Return (X, Y) of the center of cell containing provided text 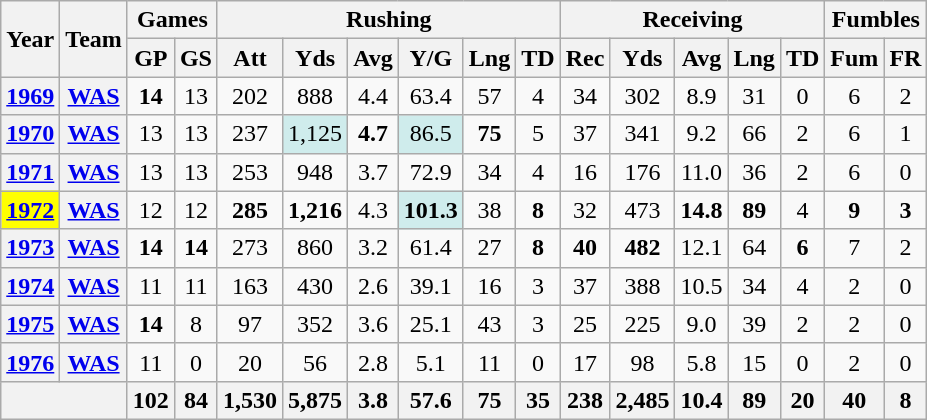
Rec (585, 58)
3.8 (374, 400)
Att (250, 58)
57.6 (430, 400)
2,485 (642, 400)
Receiving (692, 20)
225 (642, 324)
1974 (30, 286)
163 (250, 286)
86.5 (430, 134)
202 (250, 96)
10.5 (702, 286)
176 (642, 172)
Year (30, 39)
9 (854, 210)
1969 (30, 96)
Y/G (430, 58)
253 (250, 172)
2.8 (374, 362)
2.6 (374, 286)
25 (585, 324)
1971 (30, 172)
473 (642, 210)
Fumbles (876, 20)
1975 (30, 324)
352 (316, 324)
32 (585, 210)
4.3 (374, 210)
5.8 (702, 362)
FR (906, 58)
101.3 (430, 210)
97 (250, 324)
GS (196, 58)
7 (854, 248)
39 (754, 324)
238 (585, 400)
64 (754, 248)
61.4 (430, 248)
888 (316, 96)
25.1 (430, 324)
8.9 (702, 96)
341 (642, 134)
Fum (854, 58)
31 (754, 96)
57 (489, 96)
5,875 (316, 400)
285 (250, 210)
17 (585, 362)
482 (642, 248)
237 (250, 134)
15 (754, 362)
1,530 (250, 400)
Games (172, 20)
1973 (30, 248)
Team (94, 39)
12.1 (702, 248)
273 (250, 248)
66 (754, 134)
43 (489, 324)
3.7 (374, 172)
27 (489, 248)
1972 (30, 210)
4.4 (374, 96)
9.0 (702, 324)
56 (316, 362)
5.1 (430, 362)
9.2 (702, 134)
430 (316, 286)
1,125 (316, 134)
39.1 (430, 286)
1,216 (316, 210)
4.7 (374, 134)
10.4 (702, 400)
36 (754, 172)
35 (538, 400)
38 (489, 210)
11.0 (702, 172)
3.2 (374, 248)
860 (316, 248)
302 (642, 96)
98 (642, 362)
14.8 (702, 210)
1970 (30, 134)
1 (906, 134)
84 (196, 400)
63.4 (430, 96)
1976 (30, 362)
948 (316, 172)
102 (150, 400)
GP (150, 58)
5 (538, 134)
Rushing (388, 20)
3.6 (374, 324)
388 (642, 286)
72.9 (430, 172)
